Provide the [X, Y] coordinate of the cell's center where the given text is located.  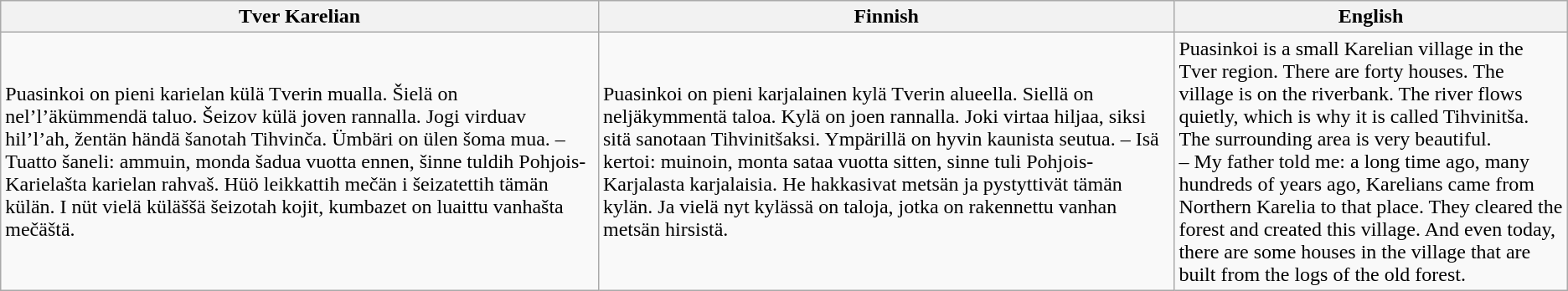
English [1370, 17]
Finnish [886, 17]
Tver Karelian [300, 17]
